Determine the [X, Y] coordinate at the center of the cell enclosing the given text.  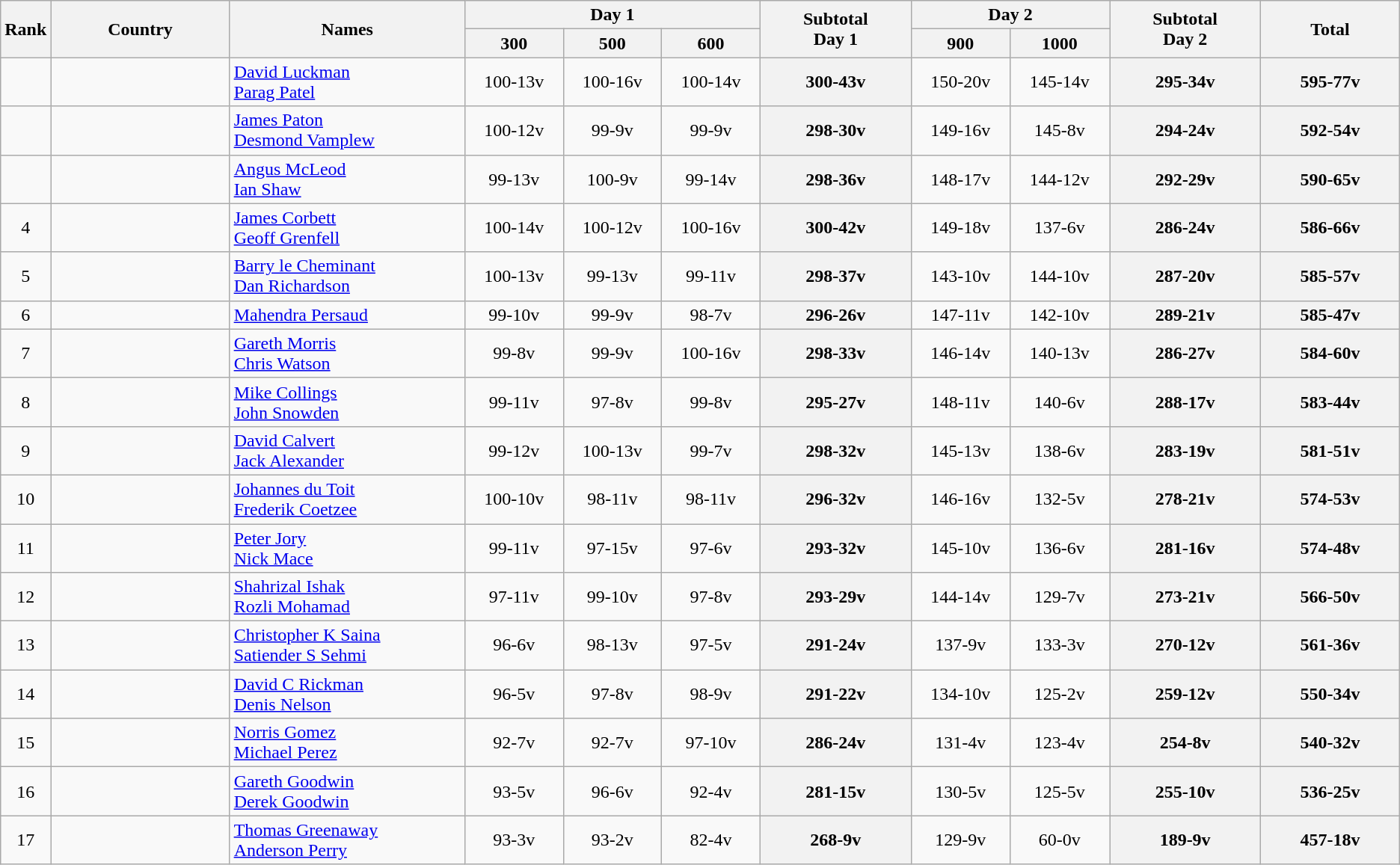
137-9v [960, 646]
592-54v [1330, 130]
Day 2 [1010, 15]
Peter JoryNick Mace [347, 547]
140-6v [1060, 402]
147-11v [960, 315]
97-11v [514, 597]
Country [141, 29]
296-32v [835, 499]
123-4v [1060, 743]
148-17v [960, 179]
SubtotalDay 2 [1185, 29]
586-66v [1330, 227]
585-47v [1330, 315]
Christopher K SainaSatiender S Sehmi [347, 646]
146-16v [960, 499]
5 [25, 277]
270-12v [1185, 646]
SubtotalDay 1 [835, 29]
134-10v [960, 694]
298-33v [835, 353]
98-9v [711, 694]
900 [960, 43]
300-42v [835, 227]
100-9v [612, 179]
Shahrizal IshakRozli Mohamad [347, 597]
144-12v [1060, 179]
291-22v [835, 694]
97-6v [711, 547]
125-5v [1060, 791]
585-57v [1330, 277]
8 [25, 402]
97-10v [711, 743]
286-27v [1185, 353]
99-12v [514, 450]
566-50v [1330, 597]
574-53v [1330, 499]
136-6v [1060, 547]
281-16v [1185, 547]
281-15v [835, 791]
145-10v [960, 547]
7 [25, 353]
149-16v [960, 130]
255-10v [1185, 791]
129-7v [1060, 597]
82-4v [711, 840]
298-36v [835, 179]
500 [612, 43]
145-14v [1060, 82]
600 [711, 43]
296-26v [835, 315]
189-9v [1185, 840]
9 [25, 450]
99-7v [711, 450]
300-43v [835, 82]
Johannes du ToitFrederik Coetzee [347, 499]
Thomas GreenawayAnderson Perry [347, 840]
293-32v [835, 547]
98-7v [711, 315]
590-65v [1330, 179]
298-30v [835, 130]
Norris GomezMichael Perez [347, 743]
137-6v [1060, 227]
12 [25, 597]
Day 1 [612, 15]
13 [25, 646]
146-14v [960, 353]
144-14v [960, 597]
150-20v [960, 82]
288-17v [1185, 402]
Total [1330, 29]
268-9v [835, 840]
149-18v [960, 227]
145-13v [960, 450]
James PatonDesmond Vamplew [347, 130]
Gareth MorrisChris Watson [347, 353]
145-8v [1060, 130]
Mahendra Persaud [347, 315]
David C RickmanDenis Nelson [347, 694]
17 [25, 840]
130-5v [960, 791]
4 [25, 227]
283-19v [1185, 450]
Barry le CheminantDan Richardson [347, 277]
574-48v [1330, 547]
133-3v [1060, 646]
97-5v [711, 646]
15 [25, 743]
295-27v [835, 402]
550-34v [1330, 694]
96-5v [514, 694]
144-10v [1060, 277]
Names [347, 29]
273-21v [1185, 597]
294-24v [1185, 130]
457-18v [1330, 840]
100-10v [514, 499]
129-9v [960, 840]
99-14v [711, 179]
Angus McLeodIan Shaw [347, 179]
298-37v [835, 277]
300 [514, 43]
595-77v [1330, 82]
David CalvertJack Alexander [347, 450]
97-15v [612, 547]
Rank [25, 29]
132-5v [1060, 499]
148-11v [960, 402]
291-24v [835, 646]
254-8v [1185, 743]
298-32v [835, 450]
293-29v [835, 597]
David LuckmanParag Patel [347, 82]
60-0v [1060, 840]
583-44v [1330, 402]
93-5v [514, 791]
292-29v [1185, 179]
536-25v [1330, 791]
142-10v [1060, 315]
584-60v [1330, 353]
540-32v [1330, 743]
561-36v [1330, 646]
93-3v [514, 840]
295-34v [1185, 82]
James CorbettGeoff Grenfell [347, 227]
278-21v [1185, 499]
93-2v [612, 840]
125-2v [1060, 694]
11 [25, 547]
Gareth GoodwinDerek Goodwin [347, 791]
10 [25, 499]
98-13v [612, 646]
16 [25, 791]
Mike CollingsJohn Snowden [347, 402]
140-13v [1060, 353]
1000 [1060, 43]
14 [25, 694]
92-4v [711, 791]
131-4v [960, 743]
289-21v [1185, 315]
287-20v [1185, 277]
143-10v [960, 277]
138-6v [1060, 450]
581-51v [1330, 450]
6 [25, 315]
259-12v [1185, 694]
